Scan for the cell matching the given text and deliver its [x, y] coordinate at center. 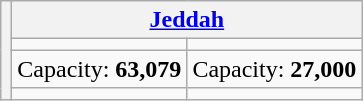
Capacity: 63,079 [100, 69]
Jeddah [187, 20]
Capacity: 27,000 [274, 69]
